Scan for the cell matching the given text and deliver its [X, Y] coordinate at center. 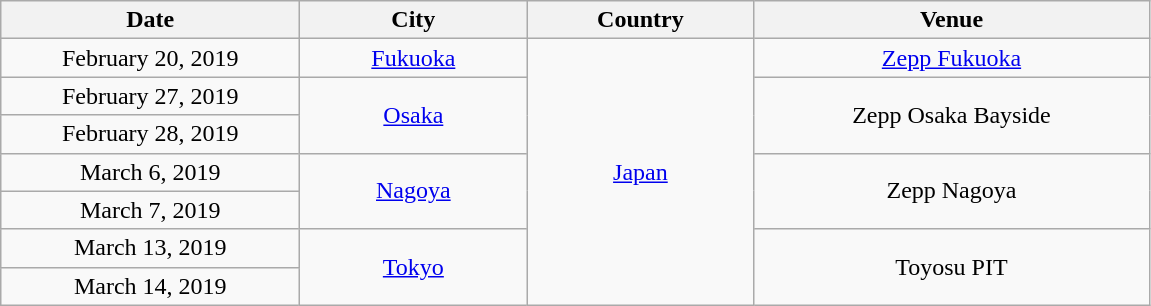
Zepp Fukuoka [952, 58]
February 28, 2019 [150, 134]
February 20, 2019 [150, 58]
Country [640, 20]
Date [150, 20]
March 14, 2019 [150, 286]
February 27, 2019 [150, 96]
City [414, 20]
Fukuoka [414, 58]
Toyosu PIT [952, 267]
March 7, 2019 [150, 210]
March 13, 2019 [150, 248]
Venue [952, 20]
March 6, 2019 [150, 172]
Nagoya [414, 191]
Zepp Osaka Bayside [952, 115]
Osaka [414, 115]
Tokyo [414, 267]
Japan [640, 172]
Zepp Nagoya [952, 191]
